For the text-containing cell, return its midpoint in (X, Y) coordinate format. 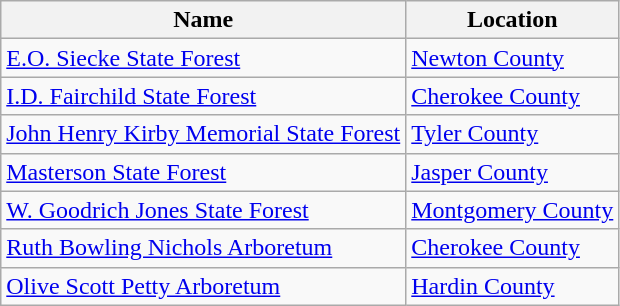
Newton County (512, 58)
Tyler County (512, 134)
Montgomery County (512, 210)
Ruth Bowling Nichols Arboretum (204, 248)
W. Goodrich Jones State Forest (204, 210)
Masterson State Forest (204, 172)
Name (204, 20)
Location (512, 20)
E.O. Siecke State Forest (204, 58)
John Henry Kirby Memorial State Forest (204, 134)
Jasper County (512, 172)
Hardin County (512, 286)
I.D. Fairchild State Forest (204, 96)
Olive Scott Petty Arboretum (204, 286)
